Search for the cell housing the specified text and yield its (x, y) center coordinate. 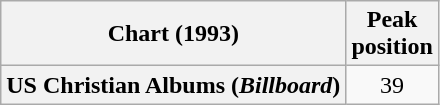
US Christian Albums (Billboard) (174, 85)
Chart (1993) (174, 34)
Peakposition (392, 34)
39 (392, 85)
